Find where the given text appears and provide that cell's center as [x, y] coordinate. 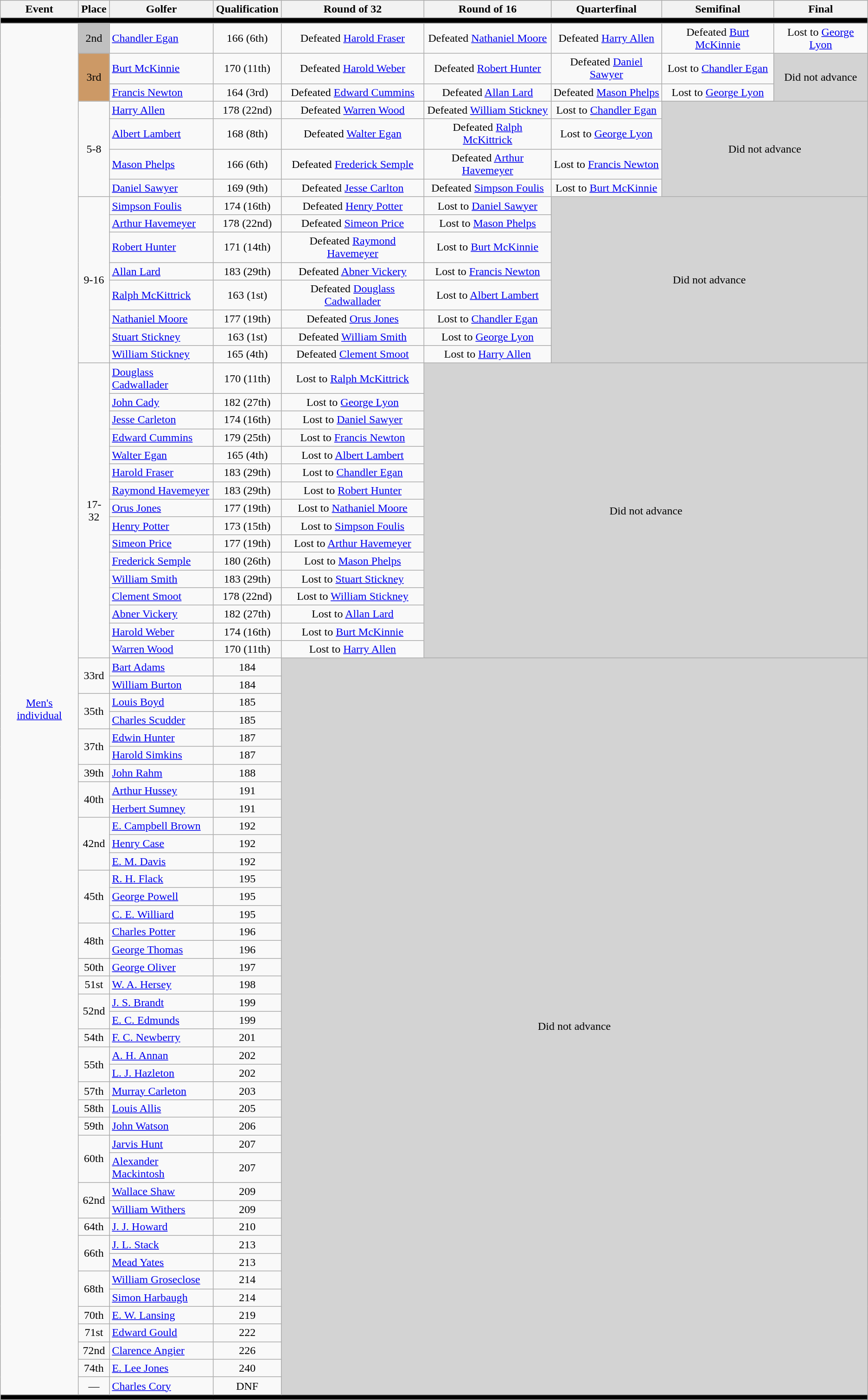
226 [247, 1350]
Ralph McKittrick [161, 295]
168 (8th) [247, 134]
Edward Gould [161, 1333]
Jarvis Hunt [161, 1143]
John Cady [161, 402]
R. H. Flack [161, 879]
Defeated Orus Jones [352, 319]
Edwin Hunter [161, 738]
33rd [94, 676]
Defeated Raymond Havemeyer [352, 247]
Defeated Ralph McKittrick [488, 134]
Murray Carleton [161, 1091]
Mead Yates [161, 1262]
E. Lee Jones [161, 1368]
71st [94, 1333]
Burt McKinnie [161, 69]
Place [94, 9]
Albert Lambert [161, 134]
— [94, 1386]
54th [94, 1038]
Golfer [161, 9]
Lost to Simpson Foulis [352, 526]
Defeated Frederick Semple [352, 164]
William Stickney [161, 354]
J. S. Brandt [161, 1002]
Defeated Harold Fraser [352, 38]
197 [247, 967]
Lost to Arthur Havemeyer [352, 543]
Final [821, 9]
Defeated Abner Vickery [352, 271]
Harold Simkins [161, 755]
Simon Harbaugh [161, 1297]
171 (14th) [247, 247]
5-8 [94, 149]
Jesse Carleton [161, 420]
51st [94, 985]
37th [94, 746]
Defeated Robert Hunter [488, 69]
Edward Cummins [161, 437]
3rd [94, 77]
48th [94, 941]
Lost to William Stickney [352, 597]
Defeated Harry Allen [606, 38]
Round of 32 [352, 9]
Defeated Simpson Foulis [488, 188]
74th [94, 1368]
Round of 16 [488, 9]
164 (3rd) [247, 92]
A. H. Annan [161, 1055]
John Watson [161, 1126]
J. J. Howard [161, 1227]
64th [94, 1227]
40th [94, 799]
45th [94, 897]
George Thomas [161, 950]
Qualification [247, 9]
Wallace Shaw [161, 1192]
35th [94, 711]
222 [247, 1333]
L. J. Hazleton [161, 1073]
198 [247, 985]
E. Campbell Brown [161, 826]
Defeated Simeon Price [352, 223]
Alexander Mackintosh [161, 1168]
Defeated Nathaniel Moore [488, 38]
9-16 [94, 280]
William Smith [161, 578]
Abner Vickery [161, 614]
179 (25th) [247, 437]
Charles Cory [161, 1386]
57th [94, 1091]
William Withers [161, 1209]
62nd [94, 1201]
Daniel Sawyer [161, 188]
Defeated Daniel Sawyer [606, 69]
Men's individual [39, 709]
J. L. Stack [161, 1245]
Herbert Sumney [161, 808]
W. A. Hersey [161, 985]
Arthur Hussey [161, 790]
Mason Phelps [161, 164]
169 (9th) [247, 188]
68th [94, 1289]
William Burton [161, 685]
Henry Potter [161, 526]
Defeated Harold Weber [352, 69]
Bart Adams [161, 667]
Defeated Arthur Havemeyer [488, 164]
55th [94, 1064]
Simeon Price [161, 543]
Frederick Semple [161, 561]
John Rahm [161, 773]
Semifinal [718, 9]
206 [247, 1126]
72nd [94, 1350]
Arthur Havemeyer [161, 223]
Event [39, 9]
173 (15th) [247, 526]
219 [247, 1315]
Defeated Jesse Carlton [352, 188]
Douglass Cadwallader [161, 379]
Lost to Allan Lard [352, 614]
Defeated Burt McKinnie [718, 38]
201 [247, 1038]
E. C. Edmunds [161, 1020]
C. E. Williard [161, 914]
F. C. Newberry [161, 1038]
Defeated Mason Phelps [606, 92]
17-32 [94, 511]
Charles Scudder [161, 720]
Chandler Egan [161, 38]
52nd [94, 1011]
Defeated Douglass Cadwallader [352, 295]
Lost to Stuart Stickney [352, 578]
Louis Allis [161, 1108]
Harold Fraser [161, 473]
66th [94, 1253]
210 [247, 1227]
Defeated Edward Cummins [352, 92]
205 [247, 1108]
Defeated Clement Smoot [352, 354]
Orus Jones [161, 508]
Stuart Stickney [161, 337]
George Oliver [161, 967]
Defeated Warren Wood [352, 110]
39th [94, 773]
Henry Case [161, 843]
Quarterfinal [606, 9]
59th [94, 1126]
180 (26th) [247, 561]
Lost to Nathaniel Moore [352, 508]
Francis Newton [161, 92]
Defeated William Smith [352, 337]
58th [94, 1108]
2nd [94, 38]
Louis Boyd [161, 702]
188 [247, 773]
George Powell [161, 897]
DNF [247, 1386]
Defeated William Stickney [488, 110]
Clarence Angier [161, 1350]
Clement Smoot [161, 597]
Simpson Foulis [161, 206]
60th [94, 1159]
Harold Weber [161, 632]
Walter Egan [161, 455]
Defeated Walter Egan [352, 134]
50th [94, 967]
Harry Allen [161, 110]
70th [94, 1315]
Robert Hunter [161, 247]
Raymond Havemeyer [161, 490]
E. W. Lansing [161, 1315]
Lost to Robert Hunter [352, 490]
William Groseclose [161, 1280]
Lost to Ralph McKittrick [352, 379]
240 [247, 1368]
Allan Lard [161, 271]
E. M. Davis [161, 861]
Defeated Allan Lard [488, 92]
Charles Potter [161, 932]
203 [247, 1091]
Warren Wood [161, 649]
Defeated Henry Potter [352, 206]
42nd [94, 843]
Nathaniel Moore [161, 319]
